Return (x, y) of the center of cell containing provided text 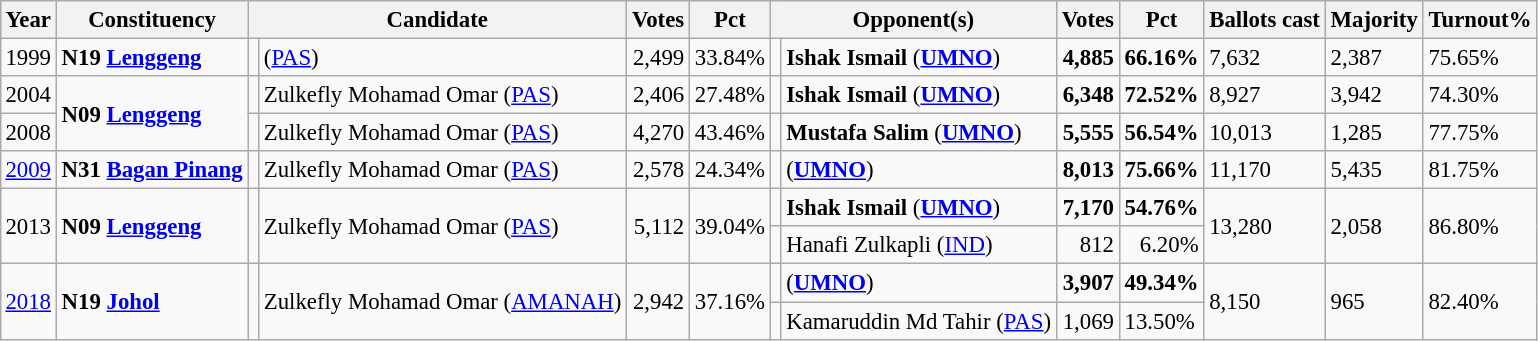
N19 Johol (152, 302)
2004 (28, 95)
8,013 (1088, 170)
37.16% (730, 302)
72.52% (1162, 95)
33.84% (730, 57)
81.75% (1480, 170)
4,885 (1088, 57)
74.30% (1480, 95)
6.20% (1162, 245)
4,270 (658, 133)
75.66% (1162, 170)
5,112 (658, 226)
Turnout% (1480, 20)
Candidate (438, 20)
7,170 (1088, 208)
11,170 (1264, 170)
3,907 (1088, 283)
49.34% (1162, 283)
812 (1088, 245)
77.75% (1480, 133)
Hanafi Zulkapli (IND) (918, 245)
2,058 (1374, 226)
24.34% (730, 170)
43.46% (730, 133)
2,499 (658, 57)
39.04% (730, 226)
82.40% (1480, 302)
2,942 (658, 302)
Zulkefly Mohamad Omar (AMANAH) (443, 302)
(PAS) (443, 57)
75.65% (1480, 57)
8,927 (1264, 95)
Constituency (152, 20)
6,348 (1088, 95)
5,435 (1374, 170)
965 (1374, 302)
54.76% (1162, 208)
27.48% (730, 95)
66.16% (1162, 57)
8,150 (1264, 302)
5,555 (1088, 133)
2013 (28, 226)
86.80% (1480, 226)
1,069 (1088, 321)
Ballots cast (1264, 20)
N19 Lenggeng (152, 57)
1999 (28, 57)
3,942 (1374, 95)
2018 (28, 302)
56.54% (1162, 133)
2,406 (658, 95)
2008 (28, 133)
Majority (1374, 20)
13.50% (1162, 321)
N31 Bagan Pinang (152, 170)
2,387 (1374, 57)
1,285 (1374, 133)
Year (28, 20)
7,632 (1264, 57)
2009 (28, 170)
10,013 (1264, 133)
Kamaruddin Md Tahir (PAS) (918, 321)
Opponent(s) (913, 20)
2,578 (658, 170)
13,280 (1264, 226)
Mustafa Salim (UMNO) (918, 133)
